Return the [X, Y] coordinate for the center point of the cell that contains the specified text.  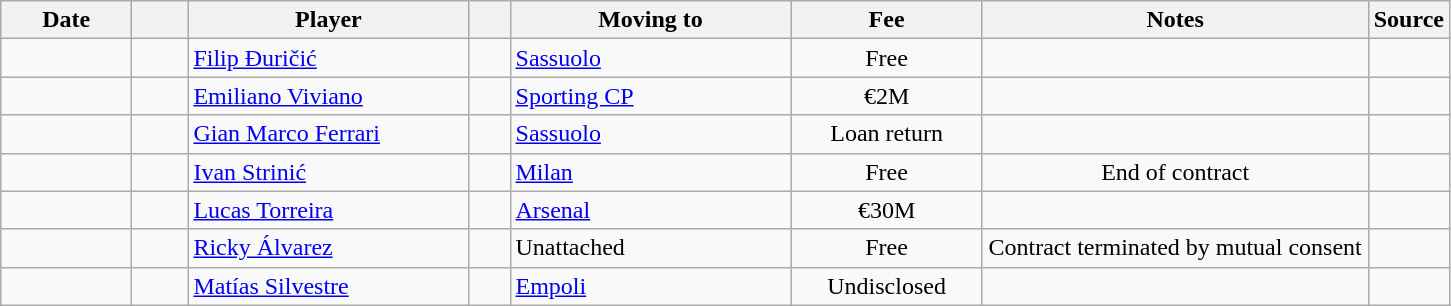
Arsenal [650, 210]
Source [1408, 20]
Loan return [886, 134]
Unattached [650, 248]
Sporting CP [650, 96]
€30M [886, 210]
Filip Đuričić [328, 58]
Fee [886, 20]
Notes [1175, 20]
€2M [886, 96]
Date [66, 20]
Empoli [650, 286]
Milan [650, 172]
Lucas Torreira [328, 210]
Undisclosed [886, 286]
Ricky Álvarez [328, 248]
Gian Marco Ferrari [328, 134]
Emiliano Viviano [328, 96]
Matías Silvestre [328, 286]
End of contract [1175, 172]
Contract terminated by mutual consent [1175, 248]
Ivan Strinić [328, 172]
Moving to [650, 20]
Player [328, 20]
